Locate the cell with the specified text and output its [X, Y] center coordinate. 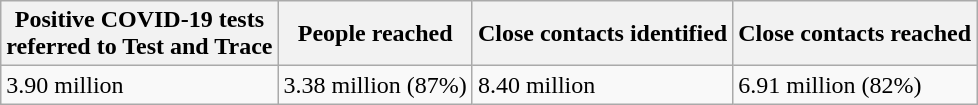
6.91 million (82%) [855, 85]
Positive COVID-19 testsreferred to Test and Trace [140, 34]
8.40 million [602, 85]
Close contacts identified [602, 34]
People reached [375, 34]
3.38 million (87%) [375, 85]
Close contacts reached [855, 34]
3.90 million [140, 85]
